For the text-containing cell, return its midpoint in [x, y] coordinate format. 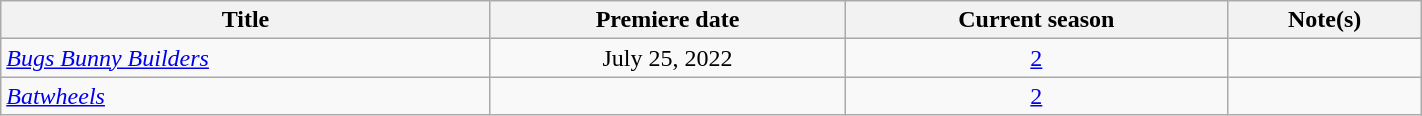
July 25, 2022 [668, 58]
Premiere date [668, 20]
Note(s) [1324, 20]
Bugs Bunny Builders [246, 58]
Title [246, 20]
Current season [1036, 20]
Batwheels [246, 96]
